For the text-containing cell, return its midpoint in [x, y] coordinate format. 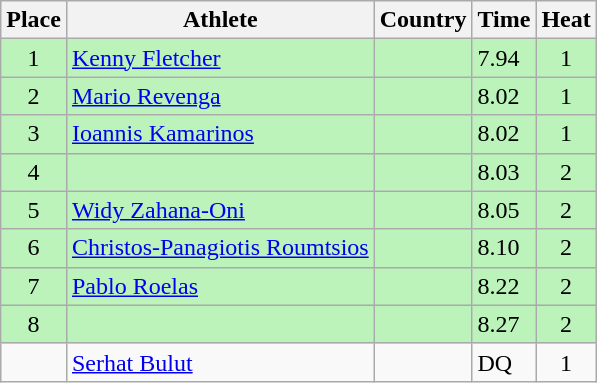
8.05 [504, 210]
Athlete [220, 20]
6 [34, 248]
7.94 [504, 58]
8.22 [504, 286]
DQ [504, 362]
3 [34, 134]
8.10 [504, 248]
Mario Revenga [220, 96]
8.27 [504, 324]
Christos-Panagiotis Roumtsios [220, 248]
8 [34, 324]
7 [34, 286]
Time [504, 20]
Heat [566, 20]
5 [34, 210]
Serhat Bulut [220, 362]
Ioannis Kamarinos [220, 134]
8.03 [504, 172]
Place [34, 20]
Widy Zahana-Oni [220, 210]
4 [34, 172]
Country [423, 20]
Kenny Fletcher [220, 58]
Pablo Roelas [220, 286]
